Find where the given text appears and provide that cell's center as (X, Y) coordinate. 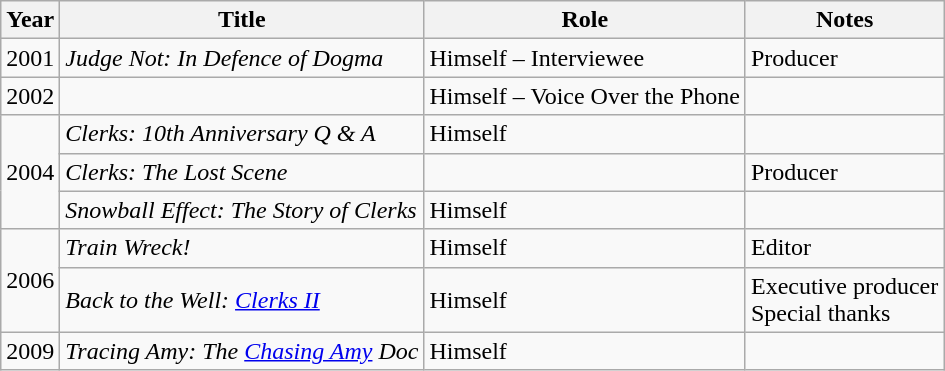
Himself – Interviewee (584, 58)
Back to the Well: Clerks II (242, 300)
Executive producerSpecial thanks (844, 300)
2004 (30, 172)
Editor (844, 248)
Title (242, 20)
2006 (30, 280)
Snowball Effect: The Story of Clerks (242, 210)
Notes (844, 20)
2002 (30, 96)
Year (30, 20)
2009 (30, 351)
Judge Not: In Defence of Dogma (242, 58)
Tracing Amy: The Chasing Amy Doc (242, 351)
Clerks: 10th Anniversary Q & A (242, 134)
2001 (30, 58)
Clerks: The Lost Scene (242, 172)
Himself – Voice Over the Phone (584, 96)
Train Wreck! (242, 248)
Role (584, 20)
